Scan for the cell matching the given text and deliver its [x, y] coordinate at center. 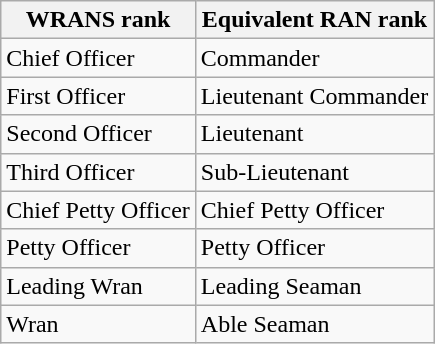
Third Officer [98, 172]
First Officer [98, 96]
Sub-Lieutenant [314, 172]
Lieutenant [314, 134]
Wran [98, 324]
Able Seaman [314, 324]
Commander [314, 58]
Equivalent RAN rank [314, 20]
Leading Seaman [314, 286]
Leading Wran [98, 286]
WRANS rank [98, 20]
Lieutenant Commander [314, 96]
Chief Officer [98, 58]
Second Officer [98, 134]
